Locate the cell with the specified text and output its (X, Y) center coordinate. 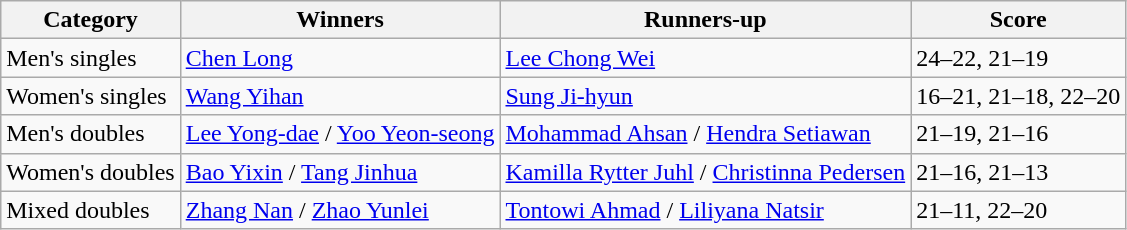
Zhang Nan / Zhao Yunlei (340, 210)
Winners (340, 20)
Kamilla Rytter Juhl / Christinna Pedersen (706, 172)
21–16, 21–13 (1018, 172)
16–21, 21–18, 22–20 (1018, 96)
21–19, 21–16 (1018, 134)
Women's singles (90, 96)
Mixed doubles (90, 210)
24–22, 21–19 (1018, 58)
Lee Chong Wei (706, 58)
Category (90, 20)
Score (1018, 20)
Men's doubles (90, 134)
Women's doubles (90, 172)
21–11, 22–20 (1018, 210)
Mohammad Ahsan / Hendra Setiawan (706, 134)
Sung Ji-hyun (706, 96)
Chen Long (340, 58)
Lee Yong-dae / Yoo Yeon-seong (340, 134)
Runners-up (706, 20)
Wang Yihan (340, 96)
Bao Yixin / Tang Jinhua (340, 172)
Tontowi Ahmad / Liliyana Natsir (706, 210)
Men's singles (90, 58)
